Search for the cell housing the specified text and yield its [X, Y] center coordinate. 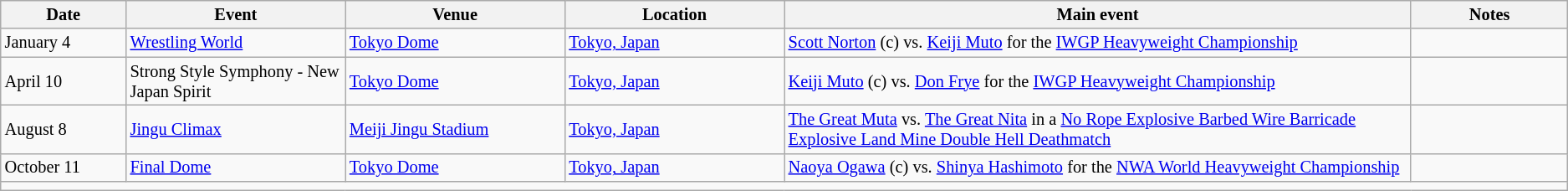
Notes [1489, 14]
Jingu Climax [236, 129]
Keiji Muto (c) vs. Don Frye for the IWGP Heavyweight Championship [1098, 81]
August 8 [64, 129]
Meiji Jingu Stadium [455, 129]
April 10 [64, 81]
Event [236, 14]
Strong Style Symphony - New Japan Spirit [236, 81]
Scott Norton (c) vs. Keiji Muto for the IWGP Heavyweight Championship [1098, 43]
Main event [1098, 14]
October 11 [64, 168]
Location [674, 14]
January 4 [64, 43]
Naoya Ogawa (c) vs. Shinya Hashimoto for the NWA World Heavyweight Championship [1098, 168]
Final Dome [236, 168]
The Great Muta vs. The Great Nita in a No Rope Explosive Barbed Wire Barricade Explosive Land Mine Double Hell Deathmatch [1098, 129]
Venue [455, 14]
Date [64, 14]
Wrestling World [236, 43]
